Return (X, Y) of the center of cell containing provided text 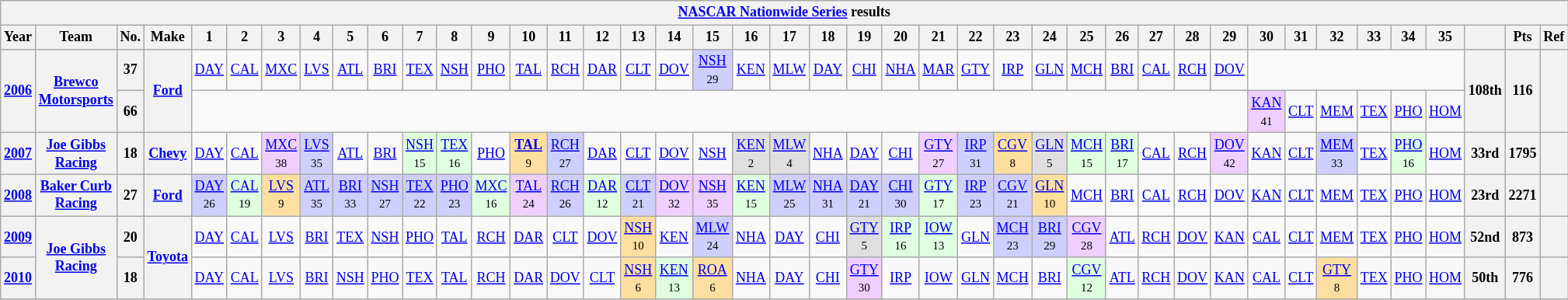
2006 (19, 90)
TEX16 (454, 153)
CGV12 (1087, 278)
CGV28 (1087, 237)
1795 (1523, 153)
12 (602, 37)
32 (1337, 37)
13 (639, 37)
26 (1122, 37)
NASCAR Nationwide Series results (785, 12)
KEN2 (751, 153)
LVS9 (281, 195)
ATL35 (317, 195)
108th (1485, 90)
2271 (1523, 195)
33 (1374, 37)
MAR (939, 70)
4 (317, 37)
2008 (19, 195)
NSH10 (639, 237)
23rd (1485, 195)
MXC38 (281, 153)
52nd (1485, 237)
Toyota (168, 258)
15 (712, 37)
2009 (19, 237)
IRP16 (901, 237)
22 (976, 37)
IRP31 (976, 153)
MEM33 (1337, 153)
30 (1267, 37)
GTY30 (864, 278)
NSH35 (712, 195)
MXC (281, 70)
MLW (789, 70)
50th (1485, 278)
TAL9 (528, 153)
DOV32 (674, 195)
66 (131, 112)
29 (1229, 37)
PHO16 (1408, 153)
MCH23 (1012, 237)
19 (864, 37)
Baker Curb Racing (76, 195)
IOW13 (939, 237)
IRP23 (976, 195)
TEX22 (420, 195)
37 (131, 70)
BRI33 (350, 195)
MLW4 (789, 153)
33rd (1485, 153)
NSH29 (712, 70)
CLT21 (639, 195)
35 (1445, 37)
16 (751, 37)
Make (168, 37)
11 (566, 37)
24 (1050, 37)
10 (528, 37)
25 (1087, 37)
776 (1523, 278)
PHO23 (454, 195)
NSH15 (420, 153)
23 (1012, 37)
Brewco Motorsports (76, 90)
31 (1301, 37)
BRI29 (1050, 237)
DAR12 (602, 195)
Team (76, 37)
IOW (939, 278)
KEN15 (751, 195)
Year (19, 37)
GTY27 (939, 153)
MXC16 (491, 195)
KEN13 (674, 278)
NSH27 (385, 195)
GTY (976, 70)
RCH26 (566, 195)
Ref (1554, 37)
17 (789, 37)
RCH27 (566, 153)
GLN10 (1050, 195)
ROA6 (712, 278)
116 (1523, 90)
9 (491, 37)
34 (1408, 37)
GTY8 (1337, 278)
KAN41 (1267, 112)
LVS35 (317, 153)
GLN5 (1050, 153)
DAY21 (864, 195)
21 (939, 37)
2007 (19, 153)
DAY26 (209, 195)
GTY17 (939, 195)
6 (385, 37)
2 (244, 37)
MLW25 (789, 195)
GTY5 (864, 237)
No. (131, 37)
CGV8 (1012, 153)
NHA31 (828, 195)
14 (674, 37)
Chevy (168, 153)
28 (1193, 37)
8 (454, 37)
2010 (19, 278)
CGV21 (1012, 195)
Pts (1523, 37)
MLW24 (712, 237)
CAL19 (244, 195)
CHI30 (901, 195)
873 (1523, 237)
TAL24 (528, 195)
5 (350, 37)
DOV42 (1229, 153)
3 (281, 37)
MCH15 (1087, 153)
1 (209, 37)
NSH6 (639, 278)
BRI17 (1122, 153)
7 (420, 37)
